Search for the cell housing the specified text and yield its [X, Y] center coordinate. 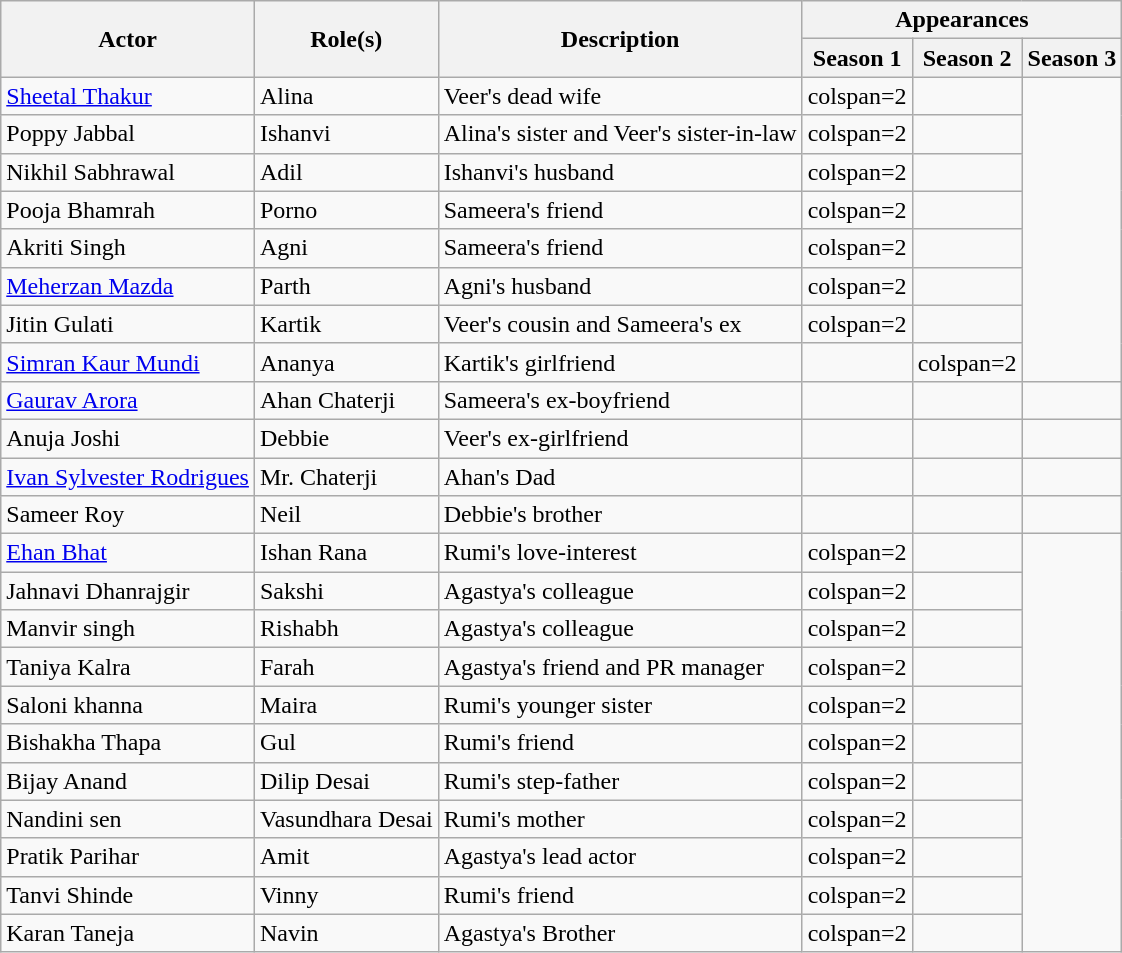
Jahnavi Dhanrajgir [128, 591]
Kartik [346, 324]
Description [620, 39]
Role(s) [346, 39]
Mr. Chaterji [346, 477]
Pratik Parihar [128, 857]
Adil [346, 172]
Taniya Kalra [128, 667]
Saloni khanna [128, 705]
Meherzan Mazda [128, 286]
Sameer Roy [128, 515]
Poppy Jabbal [128, 134]
Ivan Sylvester Rodrigues [128, 477]
Rishabh [346, 629]
Appearances [962, 20]
Parth [346, 286]
Anuja Joshi [128, 438]
Tanvi Shinde [128, 895]
Alina's sister and Veer's sister-in-law [620, 134]
Akriti Singh [128, 248]
Ishanvi [346, 134]
Veer's dead wife [620, 96]
Ishan Rana [346, 553]
Dilip Desai [346, 781]
Porno [346, 210]
Gul [346, 743]
Agni's husband [620, 286]
Bishakha Thapa [128, 743]
Season 2 [967, 58]
Agastya's lead actor [620, 857]
Ananya [346, 362]
Sheetal Thakur [128, 96]
Sakshi [346, 591]
Nikhil Sabhrawal [128, 172]
Karan Taneja [128, 933]
Amit [346, 857]
Rumi's mother [620, 819]
Vinny [346, 895]
Vasundhara Desai [346, 819]
Maira [346, 705]
Jitin Gulati [128, 324]
Simran Kaur Mundi [128, 362]
Sameera's ex-boyfriend [620, 400]
Ehan Bhat [128, 553]
Pooja Bhamrah [128, 210]
Veer's ex-girlfriend [620, 438]
Debbie [346, 438]
Neil [346, 515]
Rumi's younger sister [620, 705]
Agni [346, 248]
Bijay Anand [128, 781]
Agastya's friend and PR manager [620, 667]
Rumi's love-interest [620, 553]
Season 3 [1072, 58]
Ahan Chaterji [346, 400]
Manvir singh [128, 629]
Kartik's girlfriend [620, 362]
Season 1 [857, 58]
Farah [346, 667]
Gaurav Arora [128, 400]
Agastya's Brother [620, 933]
Debbie's brother [620, 515]
Rumi's step-father [620, 781]
Actor [128, 39]
Navin [346, 933]
Veer's cousin and Sameera's ex [620, 324]
Alina [346, 96]
Ishanvi's husband [620, 172]
Ahan's Dad [620, 477]
Nandini sen [128, 819]
